Pinpoint the cell where the given text exists, returning its [X, Y] midpoint coordinate. 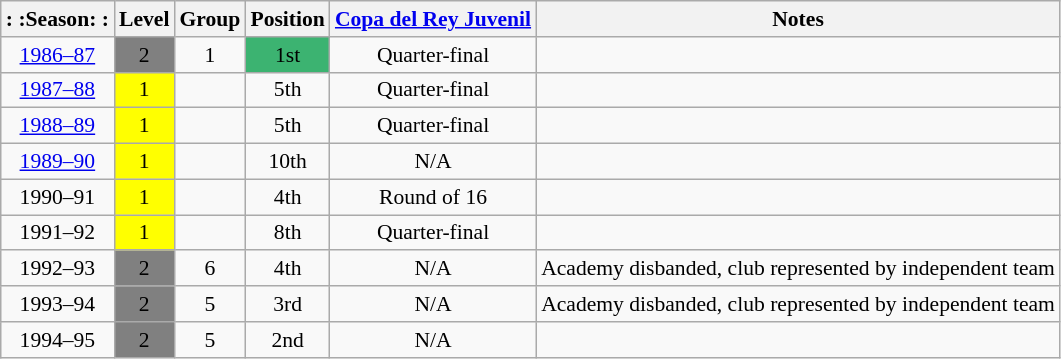
2nd [287, 340]
1988–89 [58, 126]
1987–88 [58, 90]
1994–95 [58, 340]
Round of 16 [433, 197]
1992–93 [58, 269]
1986–87 [58, 55]
10th [287, 162]
3rd [287, 304]
6 [210, 269]
1989–90 [58, 162]
Position [287, 19]
1991–92 [58, 233]
1993–94 [58, 304]
1st [287, 55]
Notes [798, 19]
Copa del Rey Juvenil [433, 19]
Level [144, 19]
1990–91 [58, 197]
8th [287, 233]
Group [210, 19]
: :Season: : [58, 19]
